Scan for the cell matching the given text and deliver its [X, Y] coordinate at center. 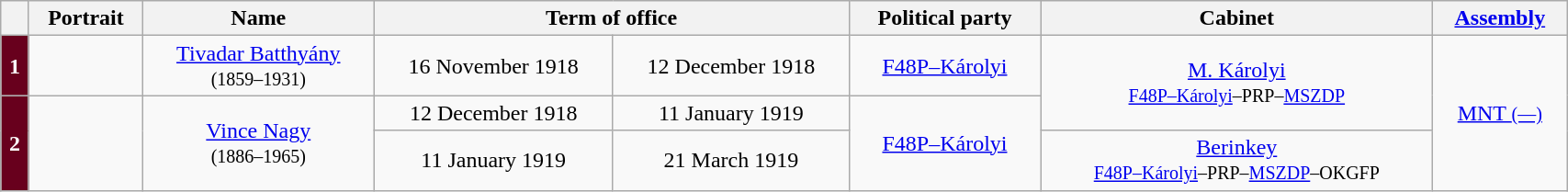
Portrait [85, 18]
M. KárolyiF48P–Károlyi–PRP–MSZDP [1236, 83]
Cabinet [1236, 18]
Name [259, 18]
Vince Nagy(1886–1965) [259, 143]
Assembly [1500, 18]
2 [15, 143]
Political party [944, 18]
BerinkeyF48P–Károlyi–PRP–MSZDP–OKGFP [1236, 160]
21 March 1919 [731, 160]
16 November 1918 [493, 66]
Term of office [612, 18]
1 [15, 66]
Tivadar Batthyány(1859–1931) [259, 66]
MNT (—) [1500, 113]
